Output the [X, Y] coordinate of the center of the cell containing the given text.  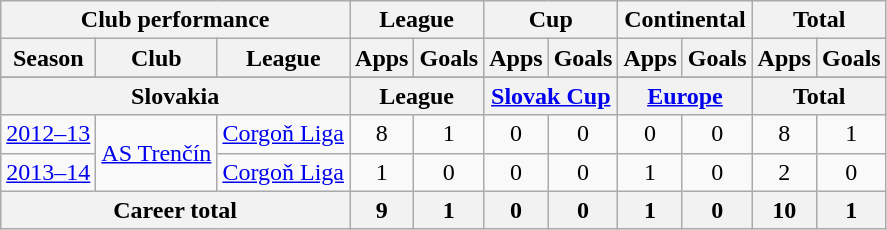
Europe [685, 96]
Season [48, 58]
Career total [176, 210]
2013–14 [48, 172]
Continental [685, 20]
2 [784, 172]
Cup [551, 20]
10 [784, 210]
2012–13 [48, 134]
Club performance [176, 20]
9 [382, 210]
AS Trenčín [156, 153]
Slovakia [176, 96]
Slovak Cup [551, 96]
Club [156, 58]
